Scan for the cell matching the given text and deliver its [x, y] coordinate at center. 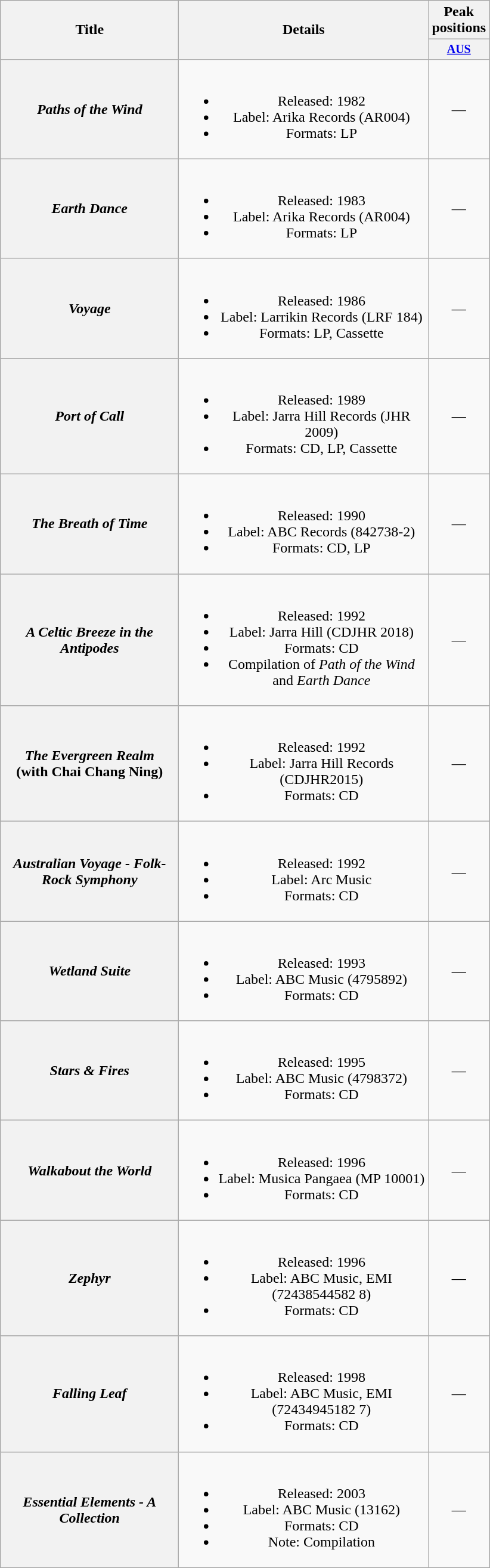
Essential Elements - A Collection [89, 1510]
Released: 1993Label: ABC Music (4795892)Formats: CD [304, 971]
The Breath of Time [89, 524]
Released: 1996Label: ABC Music, EMI (72438544582 8)Formats: CD [304, 1278]
Title [89, 30]
Paths of the Wind [89, 109]
Released: 1995Label: ABC Music (4798372)Formats: CD [304, 1070]
Released: 1990Label: ABC Records (842738-2)Formats: CD, LP [304, 524]
AUS [459, 49]
Released: 2003Label: ABC Music (13162)Formats: CDNote: Compilation [304, 1510]
Walkabout the World [89, 1171]
Stars & Fires [89, 1070]
Peak positions [459, 20]
A Celtic Breeze in the Antipodes [89, 640]
Australian Voyage - Folk-Rock Symphony [89, 871]
Zephyr [89, 1278]
Released: 1998Label: ABC Music, EMI (72434945182 7)Formats: CD [304, 1394]
Port of Call [89, 416]
Wetland Suite [89, 971]
Earth Dance [89, 209]
Released: 1992Label: Arc MusicFormats: CD [304, 871]
Released: 1983Label: Arika Records (AR004)Formats: LP [304, 209]
Released: 1986Label: Larrikin Records (LRF 184)Formats: LP, Cassette [304, 308]
Falling Leaf [89, 1394]
Released: 1989Label: Jarra Hill Records (JHR 2009)Formats: CD, LP, Cassette [304, 416]
Released: 1992Label: Jarra Hill (CDJHR 2018)Formats: CDCompilation of Path of the Wind and Earth Dance [304, 640]
Voyage [89, 308]
Released: 1982Label: Arika Records (AR004)Formats: LP [304, 109]
Details [304, 30]
The Evergreen Realm (with Chai Chang Ning) [89, 764]
Released: 1996Label: Musica Pangaea (MP 10001)Formats: CD [304, 1171]
Released: 1992Label: Jarra Hill Records (CDJHR2015)Formats: CD [304, 764]
